Scan for the cell matching the given text and deliver its (X, Y) coordinate at center. 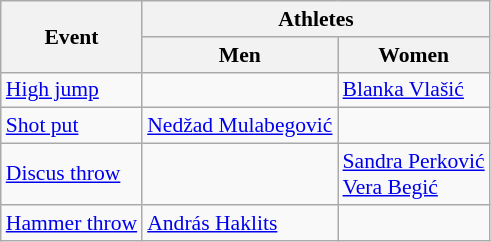
Nedžad Mulabegović (240, 126)
Blanka Vlašić (414, 90)
Discus throw (72, 174)
Sandra PerkovićVera Begić (414, 174)
Women (414, 55)
High jump (72, 90)
András Haklits (240, 223)
Shot put (72, 126)
Hammer throw (72, 223)
Athletes (316, 19)
Men (240, 55)
Event (72, 36)
